For the text-containing cell, return its midpoint in (X, Y) coordinate format. 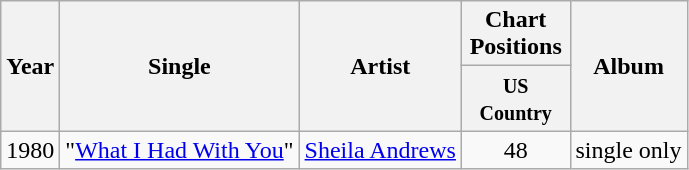
Album (628, 66)
Artist (380, 66)
48 (516, 150)
Chart Positions (516, 34)
single only (628, 150)
US Country (516, 98)
"What I Had With You" (180, 150)
Single (180, 66)
Sheila Andrews (380, 150)
Year (30, 66)
1980 (30, 150)
